Extract the (X, Y) coordinate from the center of the cell holding the provided text.  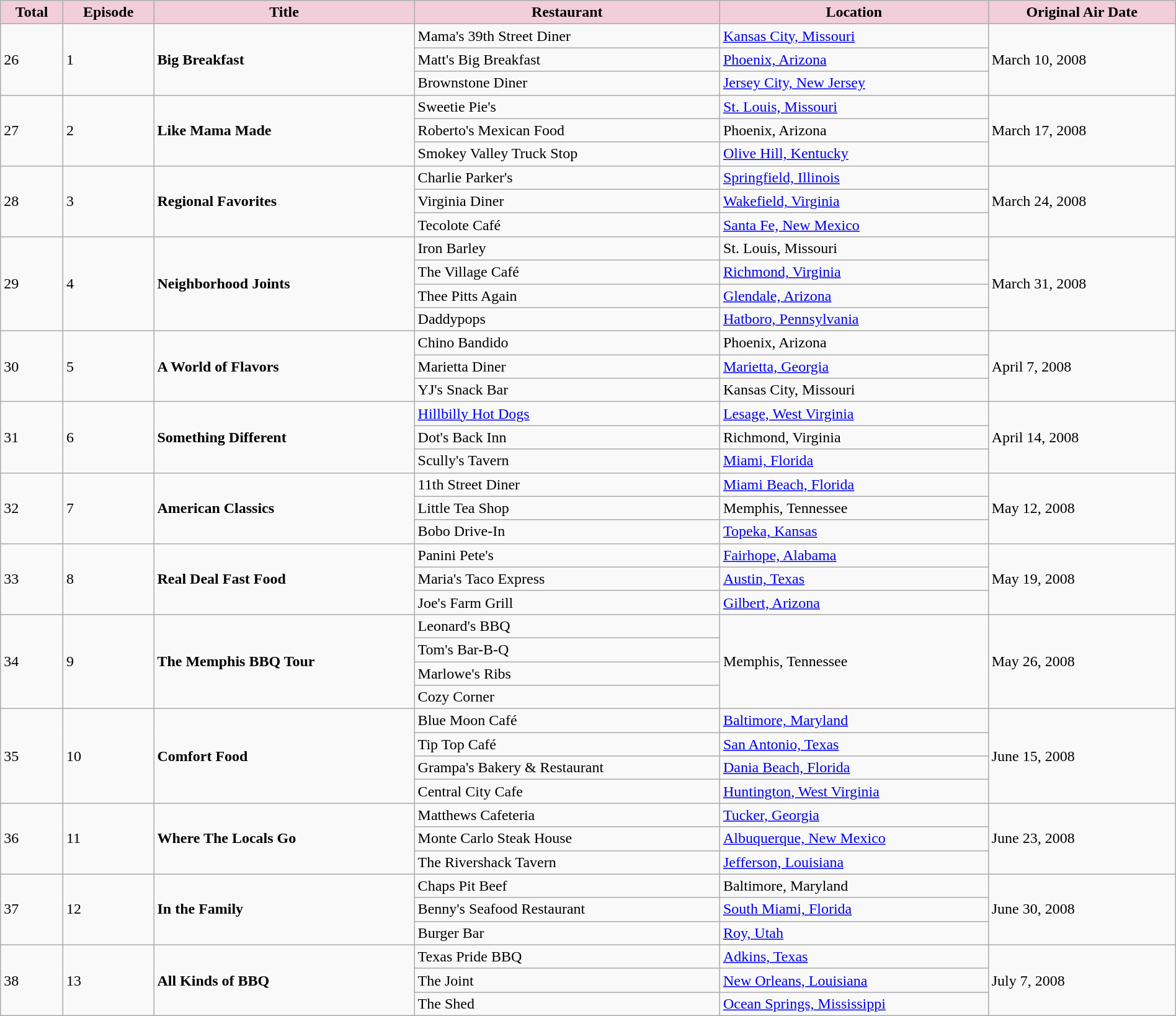
Gilbert, Arizona (853, 602)
May 26, 2008 (1082, 661)
May 19, 2008 (1082, 579)
10 (108, 756)
Joe's Farm Grill (567, 602)
March 17, 2008 (1082, 130)
New Orleans, Louisiana (853, 980)
April 7, 2008 (1082, 367)
36 (32, 839)
Smokey Valley Truck Stop (567, 154)
American Classics (284, 508)
July 7, 2008 (1082, 980)
Virginia Diner (567, 201)
In the Family (284, 909)
3 (108, 201)
33 (32, 579)
27 (32, 130)
Comfort Food (284, 756)
Huntington, West Virginia (853, 791)
30 (32, 367)
Topeka, Kansas (853, 532)
Daddypops (567, 319)
Charlie Parker's (567, 177)
11 (108, 839)
Thee Pitts Again (567, 296)
Leonard's BBQ (567, 626)
Wakefield, Virginia (853, 201)
Hillbilly Hot Dogs (567, 414)
31 (32, 437)
Lesage, West Virginia (853, 414)
Central City Cafe (567, 791)
Springfield, Illinois (853, 177)
Chaps Pit Beef (567, 886)
Cozy Corner (567, 697)
Miami Beach, Florida (853, 484)
Monte Carlo Steak House (567, 839)
26 (32, 60)
Olive Hill, Kentucky (853, 154)
A World of Flavors (284, 367)
Ocean Springs, Mississippi (853, 1004)
11th Street Diner (567, 484)
Jefferson, Louisiana (853, 862)
Matthews Cafeteria (567, 815)
Like Mama Made (284, 130)
Glendale, Arizona (853, 296)
Jersey City, New Jersey (853, 83)
March 10, 2008 (1082, 60)
San Antonio, Texas (853, 744)
The Memphis BBQ Tour (284, 661)
YJ's Snack Bar (567, 390)
Sweetie Pie's (567, 107)
Matt's Big Breakfast (567, 60)
Tom's Bar-B-Q (567, 649)
9 (108, 661)
Texas Pride BBQ (567, 956)
Grampa's Bakery & Restaurant (567, 768)
Bobo Drive-In (567, 532)
37 (32, 909)
Panini Pete's (567, 555)
12 (108, 909)
Where The Locals Go (284, 839)
Roy, Utah (853, 933)
Tecolote Café (567, 225)
Big Breakfast (284, 60)
Marietta, Georgia (853, 367)
Iron Barley (567, 248)
Roberto's Mexican Food (567, 130)
Dania Beach, Florida (853, 768)
April 14, 2008 (1082, 437)
May 12, 2008 (1082, 508)
The Joint (567, 980)
Scully's Tavern (567, 461)
Hatboro, Pennsylvania (853, 319)
Mama's 39th Street Diner (567, 36)
Brownstone Diner (567, 83)
Miami, Florida (853, 461)
Marlowe's Ribs (567, 673)
28 (32, 201)
The Village Café (567, 272)
35 (32, 756)
The Rivershack Tavern (567, 862)
Austin, Texas (853, 579)
13 (108, 980)
Something Different (284, 437)
June 30, 2008 (1082, 909)
Title (284, 12)
Regional Favorites (284, 201)
Dot's Back Inn (567, 437)
Episode (108, 12)
34 (32, 661)
Tip Top Café (567, 744)
Albuquerque, New Mexico (853, 839)
Burger Bar (567, 933)
Marietta Diner (567, 367)
5 (108, 367)
Adkins, Texas (853, 956)
4 (108, 283)
Neighborhood Joints (284, 283)
Location (853, 12)
Original Air Date (1082, 12)
The Shed (567, 1004)
June 23, 2008 (1082, 839)
Maria's Taco Express (567, 579)
8 (108, 579)
All Kinds of BBQ (284, 980)
32 (32, 508)
Chino Bandido (567, 343)
38 (32, 980)
2 (108, 130)
Santa Fe, New Mexico (853, 225)
Fairhope, Alabama (853, 555)
Blue Moon Café (567, 721)
Little Tea Shop (567, 508)
Real Deal Fast Food (284, 579)
6 (108, 437)
South Miami, Florida (853, 909)
Restaurant (567, 12)
Tucker, Georgia (853, 815)
June 15, 2008 (1082, 756)
Benny's Seafood Restaurant (567, 909)
7 (108, 508)
March 31, 2008 (1082, 283)
March 24, 2008 (1082, 201)
Total (32, 12)
1 (108, 60)
29 (32, 283)
